Detect which cell encompasses the target text, then output its [X, Y] center coordinate. 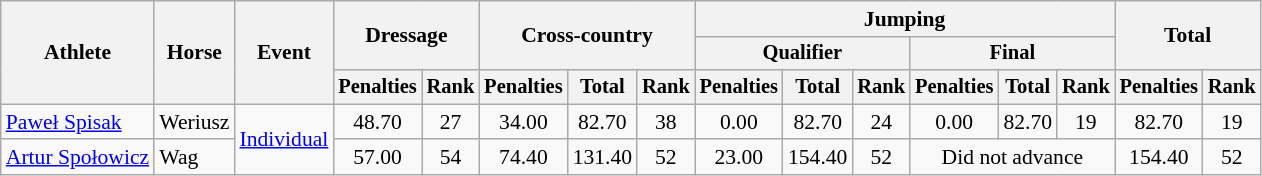
Qualifier [802, 54]
23.00 [739, 158]
Individual [284, 140]
Weriusz [194, 122]
Event [284, 52]
27 [451, 122]
Paweł Spisak [78, 122]
Artur Społowicz [78, 158]
57.00 [377, 158]
34.00 [523, 122]
Did not advance [1012, 158]
Cross-country [586, 36]
38 [666, 122]
74.40 [523, 158]
54 [451, 158]
Horse [194, 52]
48.70 [377, 122]
24 [881, 122]
131.40 [602, 158]
Jumping [905, 19]
Athlete [78, 52]
Wag [194, 158]
Dressage [406, 36]
Final [1012, 54]
